From the cell containing the given text, extract its center point as [x, y] coordinate. 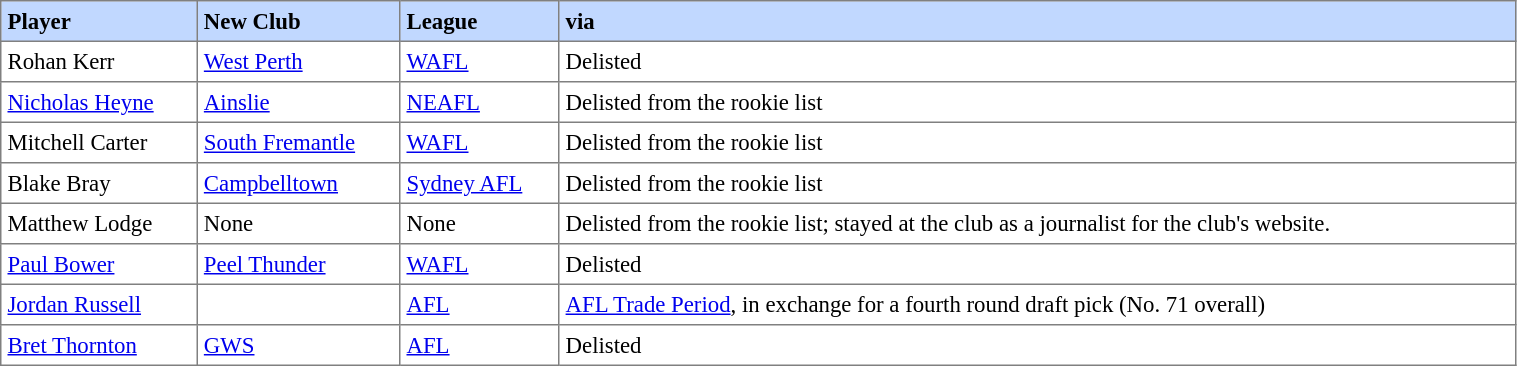
Bret Thornton [99, 345]
Paul Bower [99, 264]
NEAFL [480, 102]
Matthew Lodge [99, 223]
Jordan Russell [99, 304]
New Club [298, 21]
AFL Trade Period, in exchange for a fourth round draft pick (No. 71 overall) [1038, 304]
Rohan Kerr [99, 61]
GWS [298, 345]
Player [99, 21]
Blake Bray [99, 183]
South Fremantle [298, 142]
League [480, 21]
Sydney AFL [480, 183]
via [1038, 21]
Ainslie [298, 102]
Peel Thunder [298, 264]
West Perth [298, 61]
Delisted from the rookie list; stayed at the club as a journalist for the club's website. [1038, 223]
Campbelltown [298, 183]
Mitchell Carter [99, 142]
Nicholas Heyne [99, 102]
